Identify which cell holds the provided text, then report its (x, y) central coordinate. 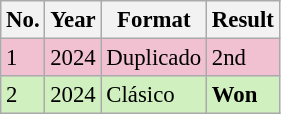
2nd (244, 58)
1 (23, 58)
No. (23, 20)
Clásico (154, 95)
Duplicado (154, 58)
Format (154, 20)
Result (244, 20)
Won (244, 95)
Year (73, 20)
2 (23, 95)
